Provide the (x, y) coordinate of the cell's center where the given text is located.  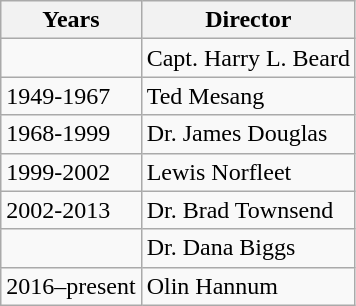
1949-1967 (71, 96)
Years (71, 20)
1999-2002 (71, 172)
Dr. Dana Biggs (248, 248)
Director (248, 20)
2016–present (71, 286)
Dr. James Douglas (248, 134)
Dr. Brad Townsend (248, 210)
1968-1999 (71, 134)
Capt. Harry L. Beard (248, 58)
2002-2013 (71, 210)
Lewis Norfleet (248, 172)
Olin Hannum (248, 286)
Ted Mesang (248, 96)
